Extract the [X, Y] coordinate from the center of the cell holding the provided text.  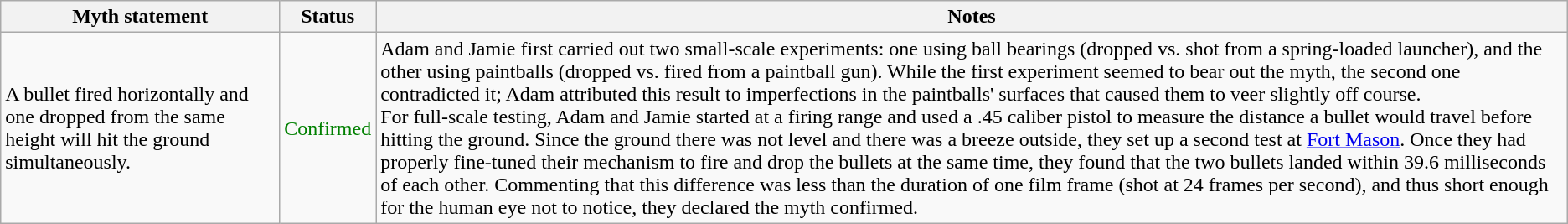
A bullet fired horizontally and one dropped from the same height will hit the ground simultaneously. [141, 128]
Myth statement [141, 17]
Confirmed [328, 128]
Status [328, 17]
Notes [972, 17]
